Return the [X, Y] coordinate for the center point of the cell that contains the specified text.  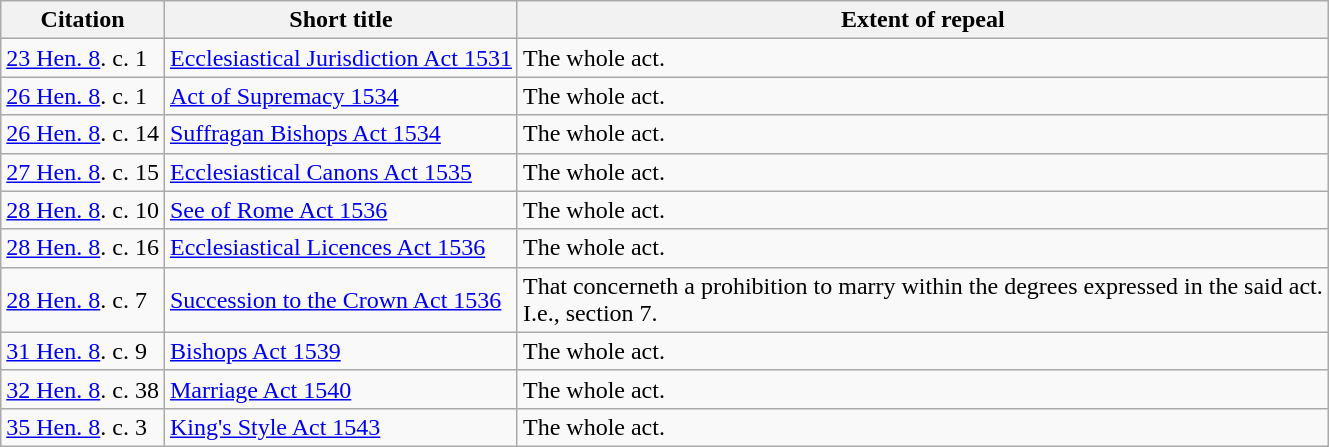
Citation [83, 20]
Marriage Act 1540 [340, 389]
26 Hen. 8. c. 1 [83, 96]
Suffragan Bishops Act 1534 [340, 134]
27 Hen. 8. c. 15 [83, 172]
Ecclesiastical Licences Act 1536 [340, 248]
Short title [340, 20]
Bishops Act 1539 [340, 351]
31 Hen. 8. c. 9 [83, 351]
Succession to the Crown Act 1536 [340, 300]
28 Hen. 8. c. 16 [83, 248]
Ecclesiastical Canons Act 1535 [340, 172]
That concerneth a prohibition to marry within the degrees expressed in the said act.I.e., section 7. [922, 300]
28 Hen. 8. c. 10 [83, 210]
23 Hen. 8. c. 1 [83, 58]
28 Hen. 8. c. 7 [83, 300]
35 Hen. 8. c. 3 [83, 427]
26 Hen. 8. c. 14 [83, 134]
Ecclesiastical Jurisdiction Act 1531 [340, 58]
Act of Supremacy 1534 [340, 96]
See of Rome Act 1536 [340, 210]
Extent of repeal [922, 20]
32 Hen. 8. c. 38 [83, 389]
King's Style Act 1543 [340, 427]
